Search for the cell housing the specified text and yield its [x, y] center coordinate. 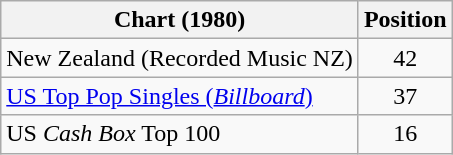
Chart (1980) [180, 20]
37 [405, 96]
16 [405, 134]
US Cash Box Top 100 [180, 134]
US Top Pop Singles (Billboard) [180, 96]
42 [405, 58]
New Zealand (Recorded Music NZ) [180, 58]
Position [405, 20]
